Identify which cell holds the provided text, then report its [x, y] central coordinate. 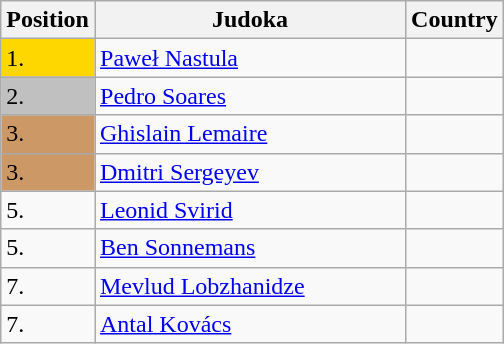
Judoka [250, 20]
Mevlud Lobzhanidze [250, 286]
Ben Sonnemans [250, 248]
Position [48, 20]
Paweł Nastula [250, 58]
Country [455, 20]
Antal Kovács [250, 324]
2. [48, 96]
Ghislain Lemaire [250, 134]
Pedro Soares [250, 96]
1. [48, 58]
Dmitri Sergeyev [250, 172]
Leonid Svirid [250, 210]
